Detect which cell encompasses the target text, then output its (x, y) center coordinate. 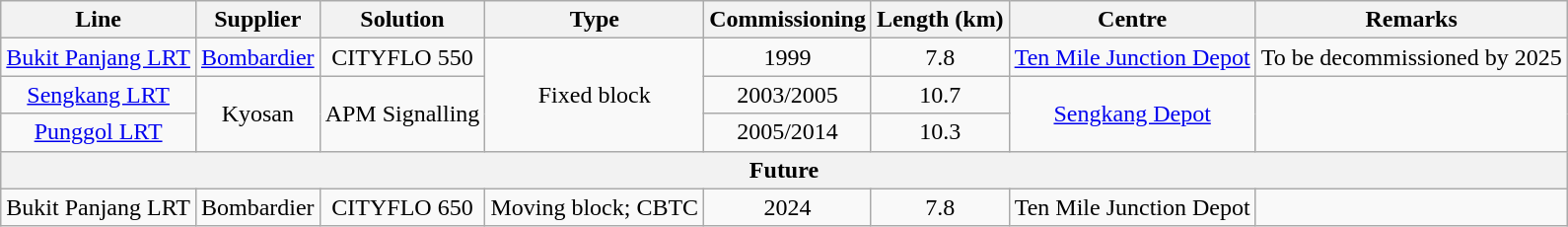
Moving block; CBTC (595, 207)
2003/2005 (788, 95)
1999 (788, 57)
2024 (788, 207)
Remarks (1411, 20)
APM Signalling (402, 113)
10.3 (940, 132)
Sengkang LRT (99, 95)
CITYFLO 650 (402, 207)
Length (km) (940, 20)
Centre (1132, 20)
Sengkang Depot (1132, 113)
CITYFLO 550 (402, 57)
2005/2014 (788, 132)
Punggol LRT (99, 132)
Type (595, 20)
Line (99, 20)
Kyosan (257, 113)
To be decommissioned by 2025 (1411, 57)
Solution (402, 20)
Supplier (257, 20)
Fixed block (595, 95)
10.7 (940, 95)
Future (784, 170)
Commissioning (788, 20)
